For the text-containing cell, return its midpoint in (X, Y) coordinate format. 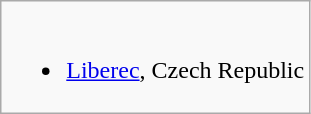
Liberec, Czech Republic (156, 58)
